Find where the given text appears and provide that cell's center as (X, Y) coordinate. 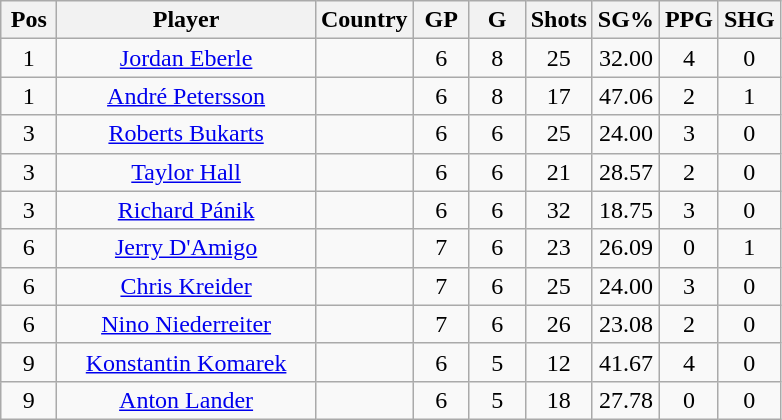
Chris Kreider (186, 286)
Player (186, 20)
41.67 (626, 362)
Taylor Hall (186, 172)
12 (558, 362)
Pos (29, 20)
GP (441, 20)
23 (558, 248)
27.78 (626, 400)
Anton Lander (186, 400)
32.00 (626, 58)
47.06 (626, 96)
28.57 (626, 172)
Konstantin Komarek (186, 362)
32 (558, 210)
Nino Niederreiter (186, 324)
21 (558, 172)
André Petersson (186, 96)
G (497, 20)
SG% (626, 20)
Richard Pánik (186, 210)
Jerry D'Amigo (186, 248)
26.09 (626, 248)
Roberts Bukarts (186, 134)
18.75 (626, 210)
PPG (688, 20)
23.08 (626, 324)
18 (558, 400)
26 (558, 324)
Country (364, 20)
Shots (558, 20)
Jordan Eberle (186, 58)
SHG (749, 20)
17 (558, 96)
